From the cell containing the given text, extract its center point as (x, y) coordinate. 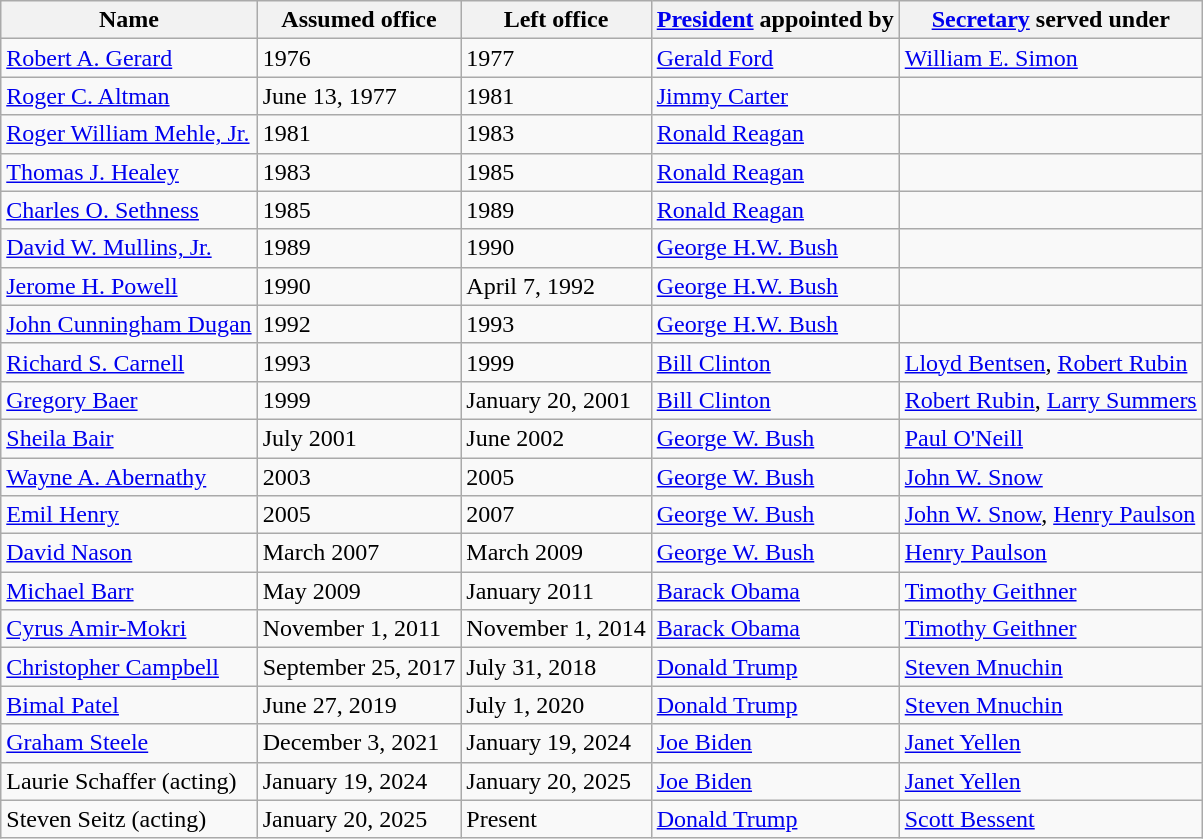
Scott Bessent (1050, 819)
June 13, 1977 (359, 96)
Steven Seitz (acting) (129, 819)
Richard S. Carnell (129, 362)
Jerome H. Powell (129, 286)
Assumed office (359, 20)
Name (129, 20)
June 2002 (556, 438)
Graham Steele (129, 743)
November 1, 2011 (359, 629)
March 2007 (359, 553)
Sheila Bair (129, 438)
1992 (359, 324)
June 27, 2019 (359, 705)
September 25, 2017 (359, 667)
July 1, 2020 (556, 705)
January 2011 (556, 591)
President appointed by (775, 20)
Thomas J. Healey (129, 172)
Paul O'Neill (1050, 438)
Emil Henry (129, 515)
March 2009 (556, 553)
Michael Barr (129, 591)
Henry Paulson (1050, 553)
Secretary served under (1050, 20)
Bimal Patel (129, 705)
November 1, 2014 (556, 629)
Present (556, 819)
David Nason (129, 553)
William E. Simon (1050, 58)
1976 (359, 58)
January 20, 2001 (556, 400)
David W. Mullins, Jr. (129, 248)
Laurie Schaffer (acting) (129, 781)
May 2009 (359, 591)
Gregory Baer (129, 400)
Jimmy Carter (775, 96)
July 31, 2018 (556, 667)
Wayne A. Abernathy (129, 477)
Cyrus Amir-Mokri (129, 629)
Christopher Campbell (129, 667)
1977 (556, 58)
John Cunningham Dugan (129, 324)
Roger William Mehle, Jr. (129, 134)
John W. Snow, Henry Paulson (1050, 515)
Lloyd Bentsen, Robert Rubin (1050, 362)
April 7, 1992 (556, 286)
Robert A. Gerard (129, 58)
July 2001 (359, 438)
Roger C. Altman (129, 96)
John W. Snow (1050, 477)
Left office (556, 20)
2007 (556, 515)
Gerald Ford (775, 58)
2003 (359, 477)
December 3, 2021 (359, 743)
Robert Rubin, Larry Summers (1050, 400)
Charles O. Sethness (129, 210)
